Capture the cell that displays the provided text and extract its (X, Y) central coordinate. 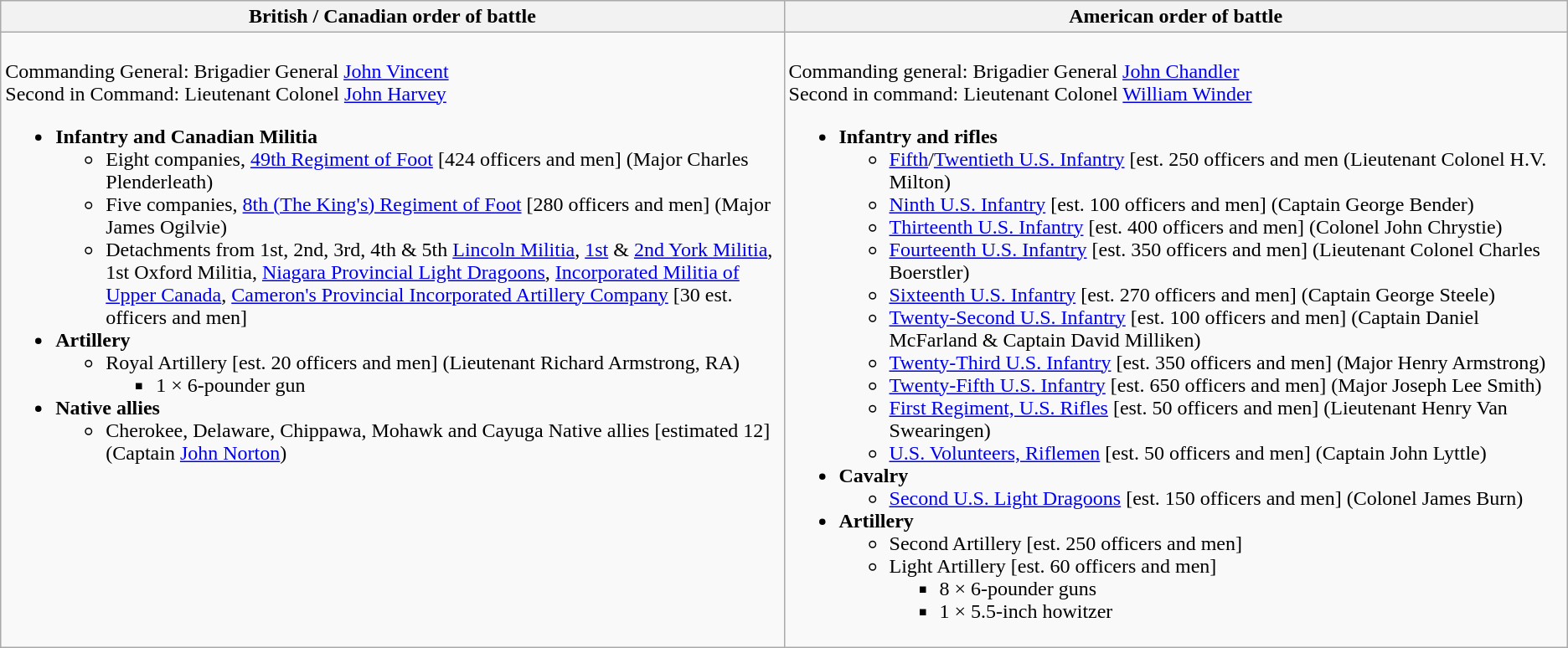
British / Canadian order of battle (392, 17)
American order of battle (1176, 17)
